Find where the given text appears and provide that cell's center as (x, y) coordinate. 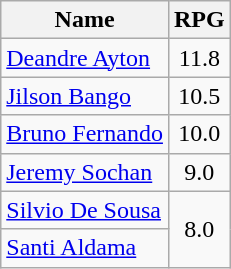
Silvio De Sousa (85, 210)
Santi Aldama (85, 248)
10.5 (199, 96)
11.8 (199, 58)
Jeremy Sochan (85, 172)
Bruno Fernando (85, 134)
10.0 (199, 134)
Jilson Bango (85, 96)
9.0 (199, 172)
RPG (199, 20)
8.0 (199, 229)
Deandre Ayton (85, 58)
Name (85, 20)
